Determine the [x, y] coordinate at the center of the cell enclosing the given text.  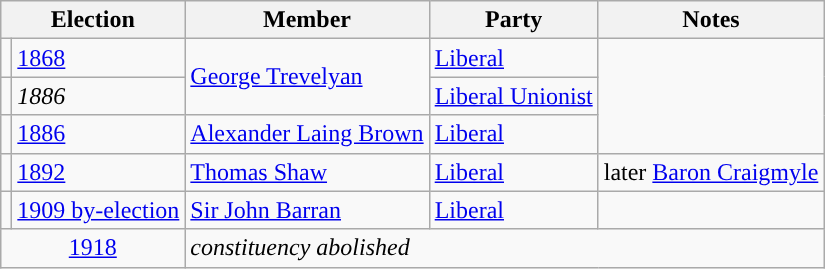
1868 [98, 58]
1909 by-election [98, 210]
Notes [711, 20]
1892 [98, 172]
constituency abolished [504, 248]
Member [307, 20]
Alexander Laing Brown [307, 134]
George Trevelyan [307, 77]
Liberal Unionist [514, 96]
Thomas Shaw [307, 172]
Election [93, 20]
Sir John Barran [307, 210]
Party [514, 20]
later Baron Craigmyle [711, 172]
1918 [93, 248]
